Return the (X, Y) coordinate for the center point of the cell that contains the specified text.  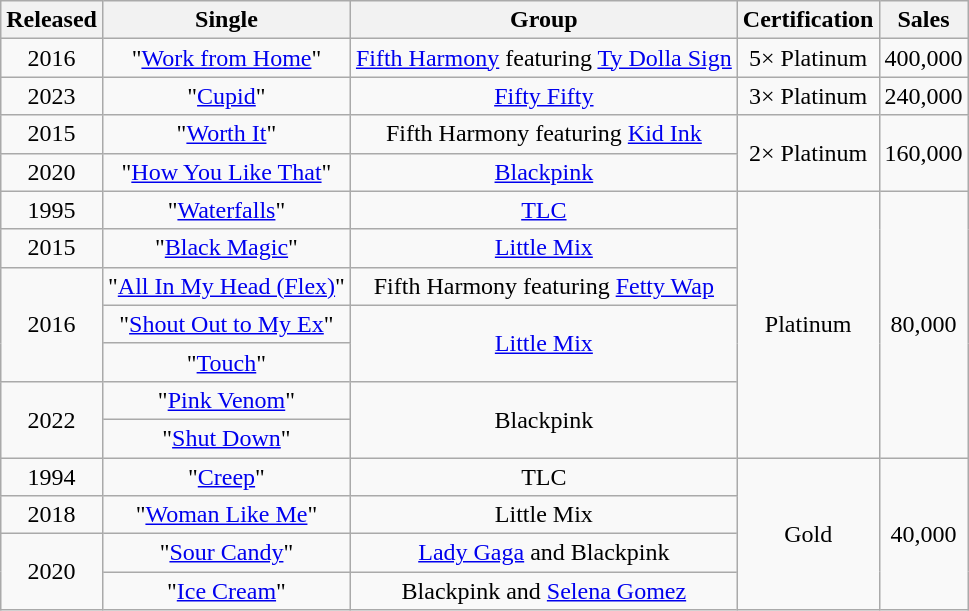
Gold (808, 534)
"Creep" (226, 477)
Fifty Fifty (544, 96)
Fifth Harmony featuring Fetty Wap (544, 286)
Lady Gaga and Blackpink (544, 553)
Platinum (808, 324)
2022 (52, 419)
"How You Like That" (226, 172)
"Black Magic" (226, 248)
240,000 (924, 96)
"Pink Venom" (226, 400)
1995 (52, 210)
Sales (924, 20)
2× Platinum (808, 153)
"Woman Like Me" (226, 515)
"Sour Candy" (226, 553)
"Waterfalls" (226, 210)
1994 (52, 477)
"Cupid" (226, 96)
160,000 (924, 153)
"Touch" (226, 362)
3× Platinum (808, 96)
Group (544, 20)
"All In My Head (Flex)" (226, 286)
Fifth Harmony featuring Kid Ink (544, 134)
"Worth It" (226, 134)
2023 (52, 96)
"Work from Home" (226, 58)
80,000 (924, 324)
5× Platinum (808, 58)
Blackpink and Selena Gomez (544, 591)
Released (52, 20)
40,000 (924, 534)
Certification (808, 20)
"Shout Out to My Ex" (226, 324)
Single (226, 20)
"Shut Down" (226, 438)
400,000 (924, 58)
Fifth Harmony featuring Ty Dolla Sign (544, 58)
"Ice Cream" (226, 591)
2018 (52, 515)
